Detect which cell encompasses the target text, then output its (x, y) center coordinate. 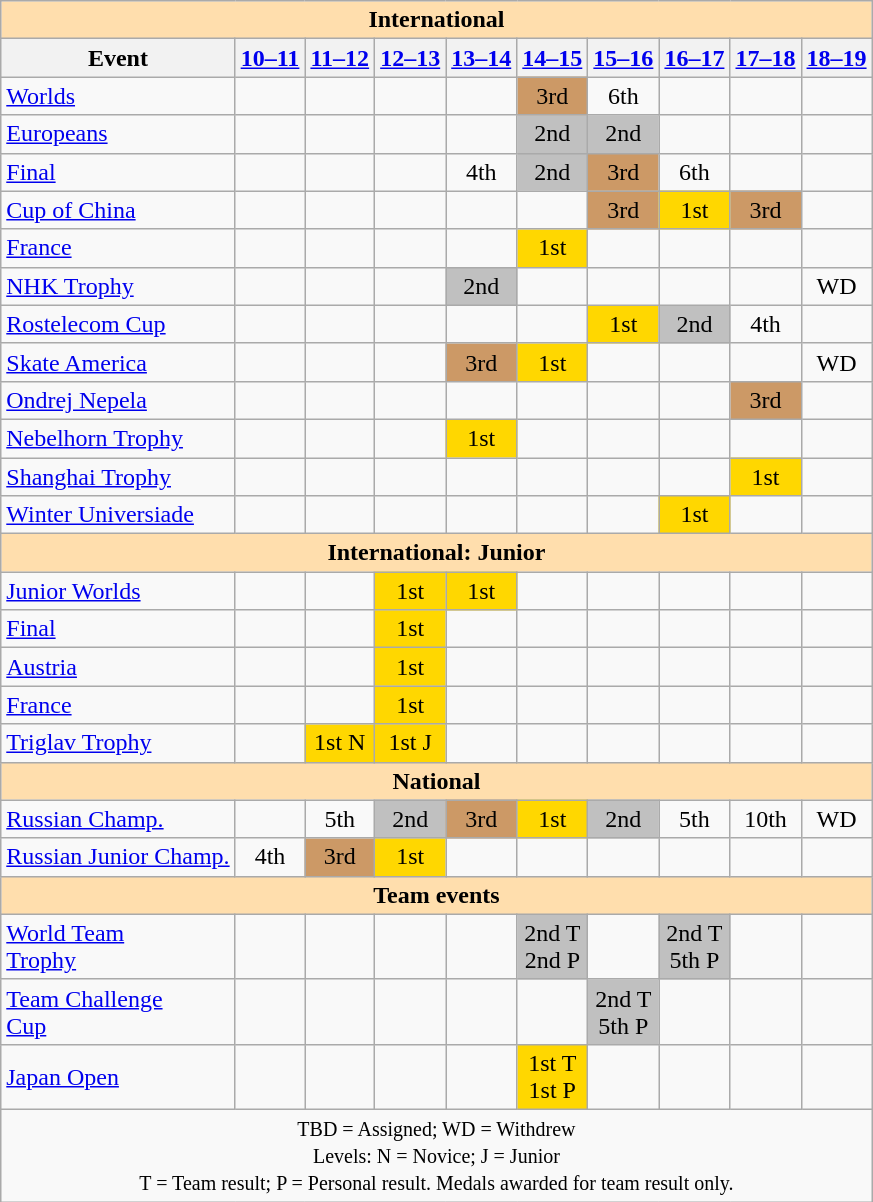
12–13 (410, 58)
16–17 (694, 58)
11–12 (340, 58)
Japan Open (118, 1076)
Ondrej Nepela (118, 400)
Triglav Trophy (118, 743)
Russian Champ. (118, 819)
2nd T 2nd P (552, 946)
International: Junior (436, 553)
Cup of China (118, 210)
Team ChallengeCup (118, 1012)
Team events (436, 895)
Skate America (118, 362)
Rostelecom Cup (118, 324)
15–16 (624, 58)
Worlds (118, 96)
National (436, 781)
Nebelhorn Trophy (118, 438)
13–14 (482, 58)
Europeans (118, 134)
10th (766, 819)
World TeamTrophy (118, 946)
NHK Trophy (118, 286)
International (436, 20)
Event (118, 58)
14–15 (552, 58)
Winter Universiade (118, 515)
Austria (118, 667)
1st N (340, 743)
Shanghai Trophy (118, 477)
Junior Worlds (118, 591)
17–18 (766, 58)
Russian Junior Champ. (118, 857)
TBD = Assigned; WD = Withdrew Levels: N = Novice; J = Junior T = Team result; P = Personal result. Medals awarded for team result only. (436, 1155)
1st J (410, 743)
10–11 (270, 58)
18–19 (836, 58)
1st T 1st P (552, 1076)
